Provide the [X, Y] coordinate of the cell's center where the given text is located.  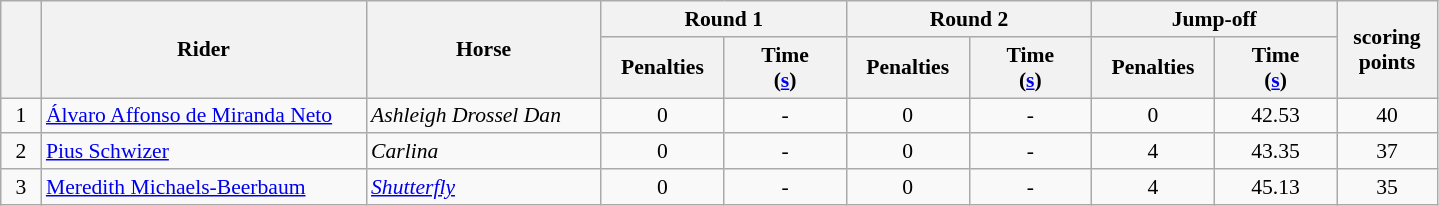
Álvaro Affonso de Miranda Neto [204, 116]
Round 1 [724, 19]
35 [1387, 187]
2 [21, 152]
45.13 [1276, 187]
Pius Schwizer [204, 152]
Rider [204, 50]
Round 2 [968, 19]
1 [21, 116]
scoringpoints [1387, 50]
3 [21, 187]
37 [1387, 152]
Horse [484, 50]
Carlina [484, 152]
40 [1387, 116]
43.35 [1276, 152]
Shutterfly [484, 187]
Ashleigh Drossel Dan [484, 116]
Meredith Michaels-Beerbaum [204, 187]
Jump-off [1214, 19]
42.53 [1276, 116]
